Pinpoint the cell where the given text exists, returning its [X, Y] midpoint coordinate. 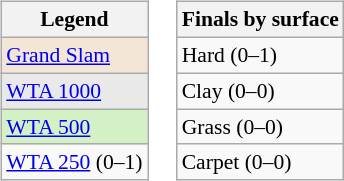
WTA 500 [74, 127]
Legend [74, 20]
Finals by surface [260, 20]
Grand Slam [74, 55]
Grass (0–0) [260, 127]
Clay (0–0) [260, 91]
Hard (0–1) [260, 55]
Carpet (0–0) [260, 162]
WTA 250 (0–1) [74, 162]
WTA 1000 [74, 91]
